Pinpoint the cell where the given text exists, returning its (X, Y) midpoint coordinate. 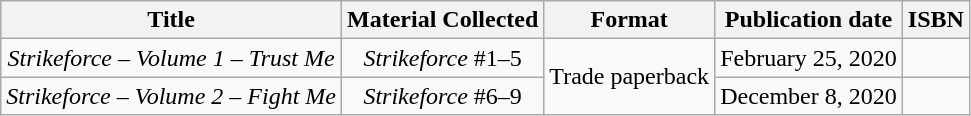
Material Collected (443, 20)
Strikeforce #6–9 (443, 96)
December 8, 2020 (809, 96)
February 25, 2020 (809, 58)
ISBN (936, 20)
Format (630, 20)
Strikeforce #1–5 (443, 58)
Strikeforce – Volume 2 – Fight Me (172, 96)
Strikeforce – Volume 1 – Trust Me (172, 58)
Title (172, 20)
Trade paperback (630, 77)
Publication date (809, 20)
